Detect which cell encompasses the target text, then output its [x, y] center coordinate. 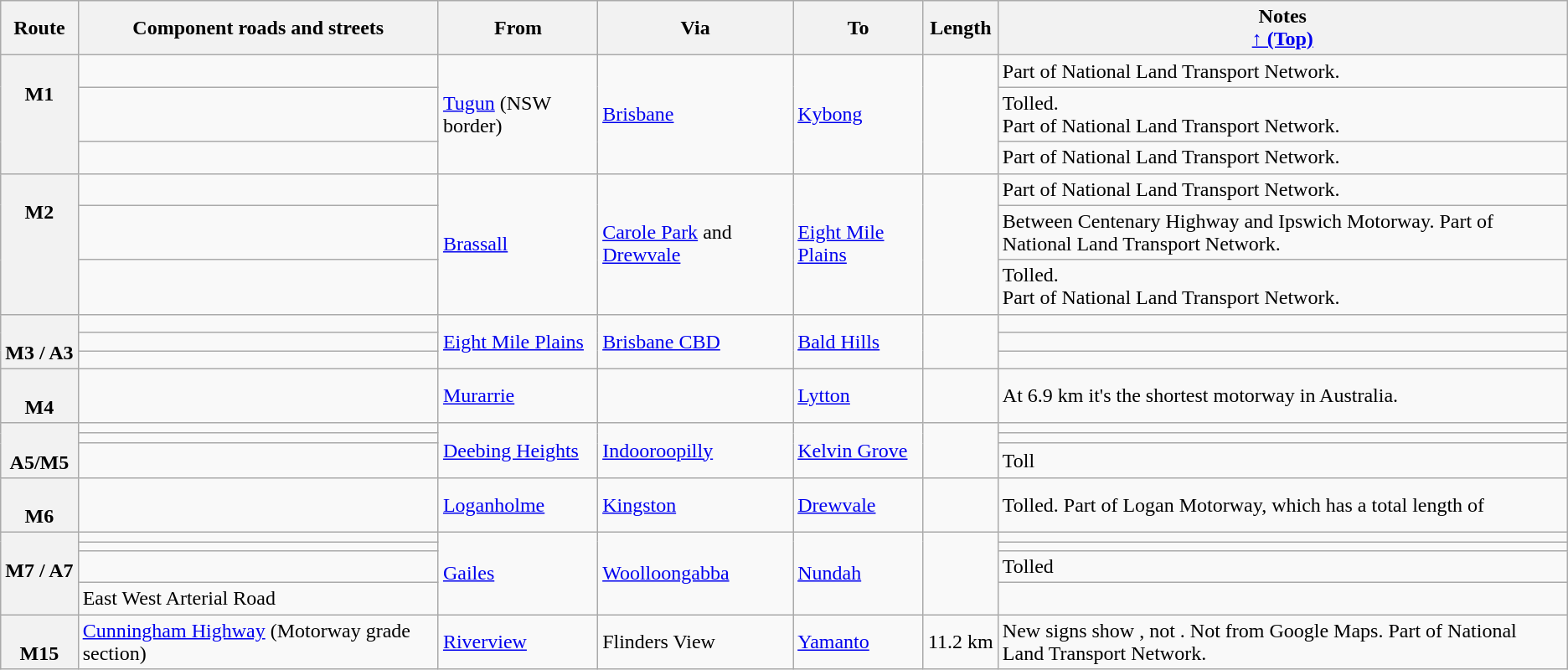
Brassall [518, 244]
M6 [39, 504]
New signs show , not . Not from Google Maps. Part of National Land Transport Network. [1282, 642]
Length [960, 28]
M7 / A7 [39, 573]
At 6.9 km it's the shortest motorway in Australia. [1282, 395]
Yamanto [859, 642]
Bald Hills [859, 342]
Between Centenary Highway and Ipswich Motorway. Part of National Land Transport Network. [1282, 233]
M15 [39, 642]
Brisbane CBD [695, 342]
M4 [39, 395]
A5/M5 [39, 451]
Cunningham Highway (Motorway grade section) [258, 642]
Lytton [859, 395]
Kelvin Grove [859, 451]
Flinders View [695, 642]
Via [695, 28]
Notes ↑ (Top) [1282, 28]
Tolled [1282, 567]
East West Arterial Road [258, 599]
Murarrie [518, 395]
Indooroopilly [695, 451]
Riverview [518, 642]
From [518, 28]
11.2 km [960, 642]
Tolled. Part of Logan Motorway, which has a total length of [1282, 504]
Brisbane [695, 114]
M3 / A3 [39, 342]
Route [39, 28]
Loganholme [518, 504]
Deebing Heights [518, 451]
Tugun (NSW border) [518, 114]
Component roads and streets [258, 28]
M2 [39, 244]
Kingston [695, 504]
Nundah [859, 573]
Toll [1282, 461]
Gailes [518, 573]
Kybong [859, 114]
Carole Park and Drewvale [695, 244]
M1 [39, 114]
Woolloongabba [695, 573]
To [859, 28]
Drewvale [859, 504]
